Return the [X, Y] coordinate for the center point of the cell that contains the specified text.  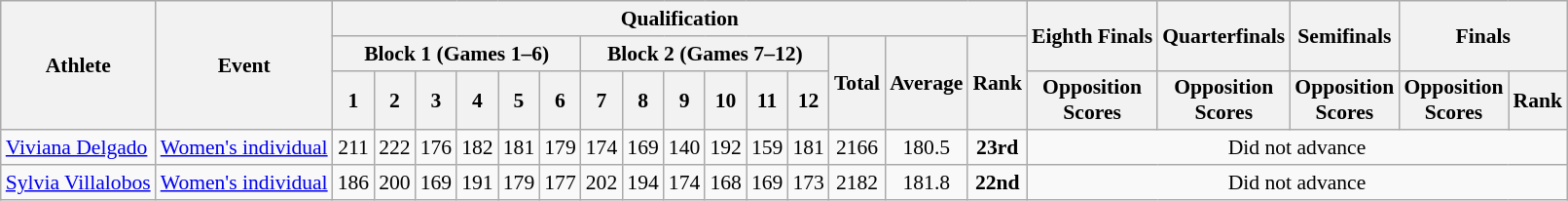
159 [767, 148]
5 [520, 100]
182 [477, 148]
7 [602, 100]
173 [808, 182]
186 [354, 182]
9 [685, 100]
Athlete [78, 65]
Average [927, 84]
22nd [997, 182]
2 [395, 100]
1 [354, 100]
3 [436, 100]
211 [354, 148]
Event [244, 65]
200 [395, 182]
11 [767, 100]
168 [726, 182]
176 [436, 148]
177 [561, 182]
Block 1 (Games 1–6) [457, 54]
10 [726, 100]
Total [857, 84]
Block 2 (Games 7–12) [705, 54]
6 [561, 100]
202 [602, 182]
2166 [857, 148]
140 [685, 148]
8 [642, 100]
Quarterfinals [1223, 35]
Viviana Delgado [78, 148]
180.5 [927, 148]
181.8 [927, 182]
194 [642, 182]
2182 [857, 182]
Eighth Finals [1092, 35]
222 [395, 148]
192 [726, 148]
23rd [997, 148]
Semifinals [1344, 35]
12 [808, 100]
Sylvia Villalobos [78, 182]
4 [477, 100]
191 [477, 182]
Qualification [679, 19]
Finals [1483, 35]
